Identify which cell holds the provided text, then report its (X, Y) central coordinate. 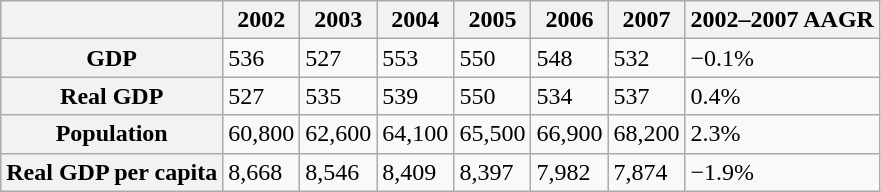
537 (646, 96)
536 (262, 58)
2004 (416, 20)
2005 (492, 20)
535 (338, 96)
7,982 (570, 172)
60,800 (262, 134)
8,668 (262, 172)
534 (570, 96)
Real GDP (112, 96)
2003 (338, 20)
2002 (262, 20)
−0.1% (782, 58)
68,200 (646, 134)
GDP (112, 58)
Population (112, 134)
539 (416, 96)
66,900 (570, 134)
8,409 (416, 172)
−1.9% (782, 172)
2.3% (782, 134)
62,600 (338, 134)
2002–2007 AAGR (782, 20)
0.4% (782, 96)
553 (416, 58)
8,397 (492, 172)
7,874 (646, 172)
65,500 (492, 134)
8,546 (338, 172)
532 (646, 58)
Real GDP per capita (112, 172)
2006 (570, 20)
64,100 (416, 134)
548 (570, 58)
2007 (646, 20)
